Return [x, y] of the center of cell containing provided text 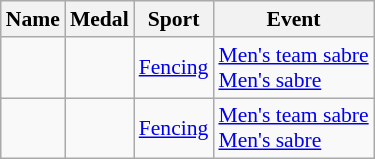
Medal [100, 19]
Name [33, 19]
Sport [174, 19]
Event [293, 19]
